Locate the cell with the specified text and output its [X, Y] center coordinate. 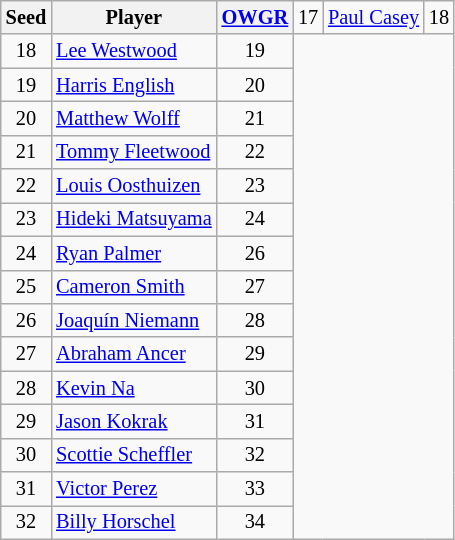
Hideki Matsuyama [134, 219]
Harris English [134, 85]
Player [134, 17]
Louis Oosthuizen [134, 186]
Abraham Ancer [134, 354]
Lee Westwood [134, 51]
OWGR [255, 17]
Paul Casey [374, 17]
Tommy Fleetwood [134, 152]
Billy Horschel [134, 522]
Kevin Na [134, 388]
Joaquín Niemann [134, 320]
Cameron Smith [134, 287]
25 [26, 287]
Scottie Scheffler [134, 455]
Matthew Wolff [134, 118]
34 [255, 522]
17 [308, 17]
Victor Perez [134, 489]
33 [255, 489]
Jason Kokrak [134, 421]
Seed [26, 17]
Ryan Palmer [134, 253]
